Identify which cell holds the provided text, then report its [X, Y] central coordinate. 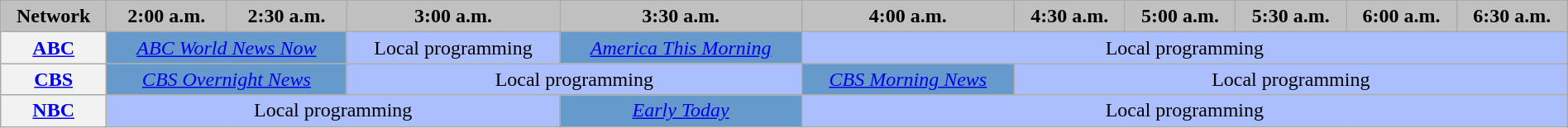
6:00 a.m. [1402, 17]
CBS Overnight News [227, 79]
Early Today [681, 111]
5:30 a.m. [1291, 17]
4:00 a.m. [908, 17]
3:30 a.m. [681, 17]
ABC World News Now [227, 48]
2:30 a.m. [286, 17]
4:30 a.m. [1069, 17]
CBS Morning News [908, 79]
Network [54, 17]
NBC [54, 111]
5:00 a.m. [1180, 17]
2:00 a.m. [167, 17]
6:30 a.m. [1512, 17]
ABC [54, 48]
America This Morning [681, 48]
CBS [54, 79]
3:00 a.m. [453, 17]
